From the cell containing the given text, extract its center point as [x, y] coordinate. 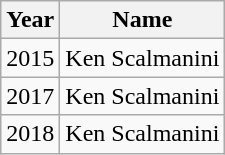
Year [30, 20]
2018 [30, 134]
2015 [30, 58]
2017 [30, 96]
Name [142, 20]
